Scan for the cell matching the given text and deliver its (X, Y) coordinate at center. 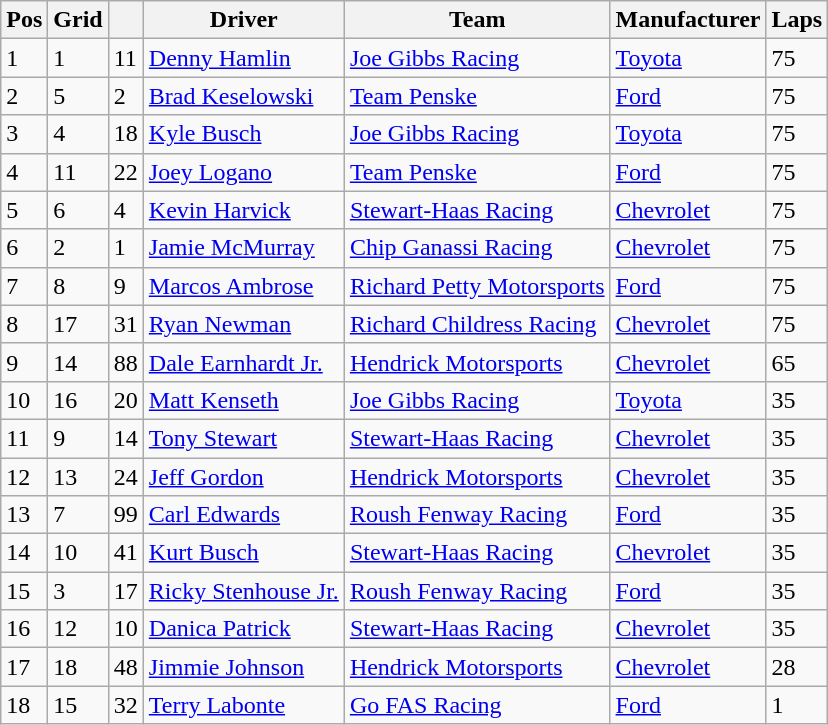
Jamie McMurray (244, 248)
Chip Ganassi Racing (477, 248)
Dale Earnhardt Jr. (244, 362)
Danica Patrick (244, 629)
Jimmie Johnson (244, 667)
Tony Stewart (244, 438)
Denny Hamlin (244, 58)
Richard Childress Racing (477, 324)
24 (126, 477)
Kurt Busch (244, 553)
Kevin Harvick (244, 210)
Carl Edwards (244, 515)
20 (126, 400)
Brad Keselowski (244, 96)
88 (126, 362)
Marcos Ambrose (244, 286)
Ryan Newman (244, 324)
22 (126, 172)
Team (477, 20)
48 (126, 667)
Jeff Gordon (244, 477)
Matt Kenseth (244, 400)
99 (126, 515)
31 (126, 324)
32 (126, 705)
Manufacturer (688, 20)
41 (126, 553)
Joey Logano (244, 172)
65 (797, 362)
Ricky Stenhouse Jr. (244, 591)
Go FAS Racing (477, 705)
Richard Petty Motorsports (477, 286)
Kyle Busch (244, 134)
Terry Labonte (244, 705)
28 (797, 667)
Grid (78, 20)
Driver (244, 20)
Laps (797, 20)
Pos (24, 20)
